Identify which cell holds the provided text, then report its (x, y) central coordinate. 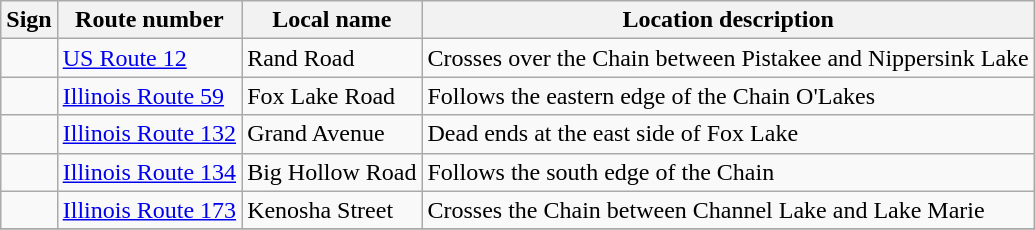
Local name (332, 20)
Kenosha Street (332, 210)
Grand Avenue (332, 134)
Follows the south edge of the Chain (728, 172)
Rand Road (332, 58)
Illinois Route 134 (149, 172)
Illinois Route 173 (149, 210)
Big Hollow Road (332, 172)
Location description (728, 20)
US Route 12 (149, 58)
Follows the eastern edge of the Chain O'Lakes (728, 96)
Sign (29, 20)
Crosses the Chain between Channel Lake and Lake Marie (728, 210)
Route number (149, 20)
Dead ends at the east side of Fox Lake (728, 134)
Illinois Route 132 (149, 134)
Illinois Route 59 (149, 96)
Crosses over the Chain between Pistakee and Nippersink Lake (728, 58)
Fox Lake Road (332, 96)
